Search for the cell housing the specified text and yield its (X, Y) center coordinate. 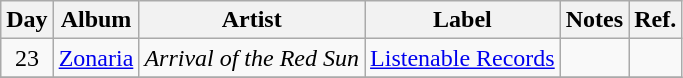
Artist (252, 20)
Label (463, 20)
Notes (594, 20)
Ref. (656, 20)
Album (96, 20)
23 (27, 58)
Listenable Records (463, 58)
Arrival of the Red Sun (252, 58)
Day (27, 20)
Zonaria (96, 58)
